Search for the cell housing the specified text and yield its [X, Y] center coordinate. 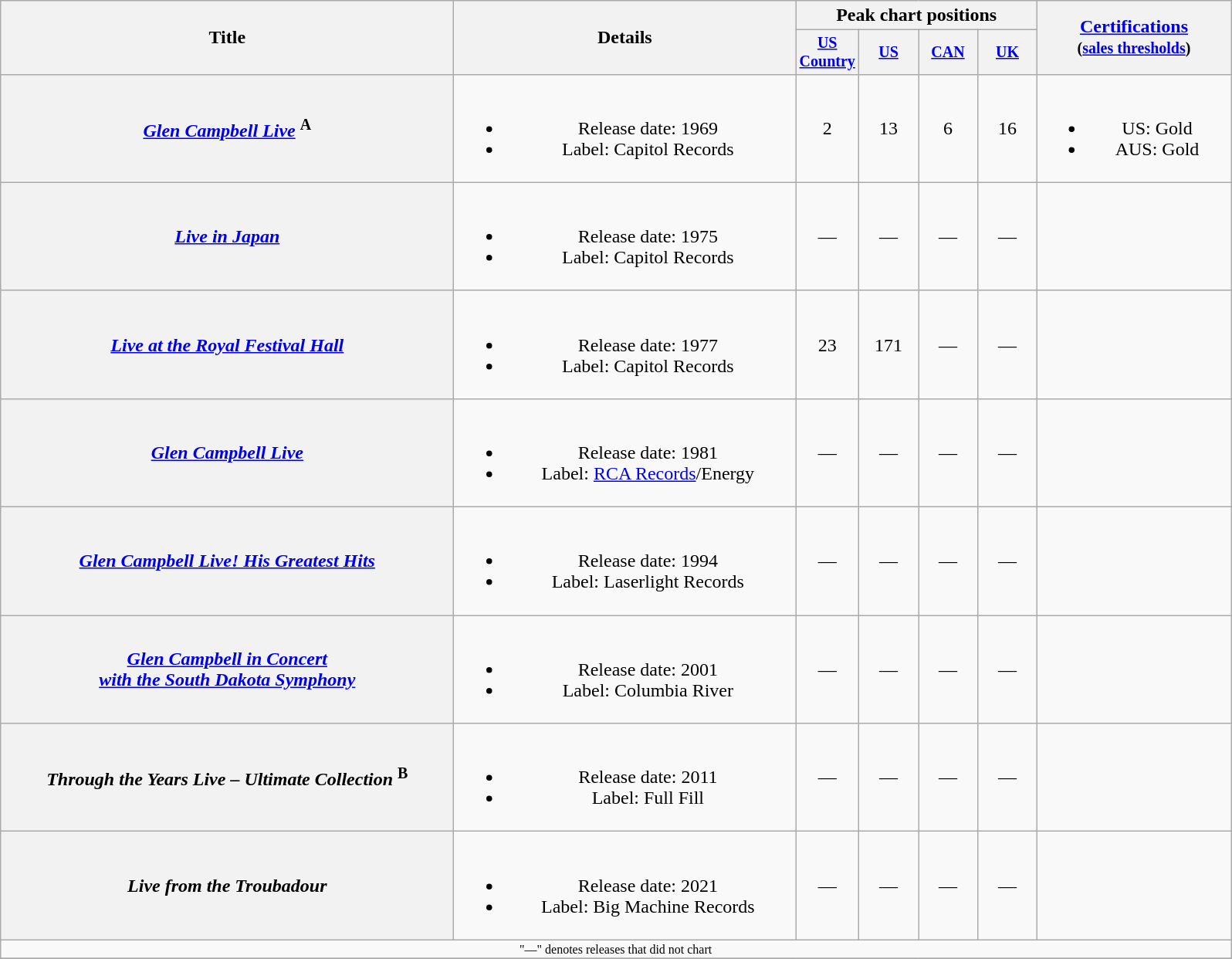
Release date: 1981Label: RCA Records/Energy [625, 452]
Glen Campbell Live A [227, 128]
Through the Years Live – Ultimate Collection B [227, 778]
Certifications(sales thresholds) [1133, 38]
Glen Campbell Live [227, 452]
Glen Campbell Live! His Greatest Hits [227, 561]
Release date: 1977Label: Capitol Records [625, 344]
23 [828, 344]
Release date: 1969Label: Capitol Records [625, 128]
CAN [948, 53]
Release date: 2001Label: Columbia River [625, 669]
Peak chart positions [917, 15]
UK [1007, 53]
Release date: 1994Label: Laserlight Records [625, 561]
Title [227, 38]
US: GoldAUS: Gold [1133, 128]
16 [1007, 128]
Glen Campbell in Concertwith the South Dakota Symphony [227, 669]
Live from the Troubadour [227, 886]
Details [625, 38]
Live at the Royal Festival Hall [227, 344]
171 [889, 344]
13 [889, 128]
US Country [828, 53]
"—" denotes releases that did not chart [616, 949]
2 [828, 128]
Release date: 2011Label: Full Fill [625, 778]
US [889, 53]
Release date: 2021Label: Big Machine Records [625, 886]
6 [948, 128]
Live in Japan [227, 236]
Release date: 1975Label: Capitol Records [625, 236]
